Output the (x, y) coordinate of the center of the cell containing the given text.  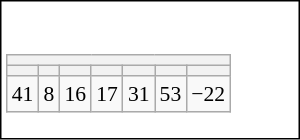
53 (171, 94)
31 (139, 94)
16 (75, 94)
41 8 16 17 31 53 −22 (150, 70)
−22 (208, 94)
8 (48, 94)
41 (23, 94)
17 (107, 94)
